Return the (x, y) coordinate for the center point of the cell that contains the specified text.  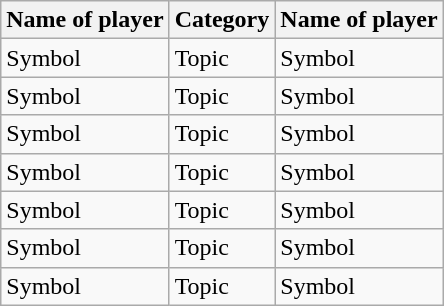
Category (222, 20)
